Pinpoint the cell where the given text exists, returning its [X, Y] midpoint coordinate. 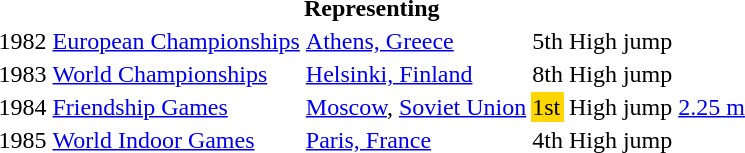
European Championships [176, 41]
Moscow, Soviet Union [416, 107]
8th [548, 74]
5th [548, 41]
World Championships [176, 74]
Friendship Games [176, 107]
1st [548, 107]
Helsinki, Finland [416, 74]
Athens, Greece [416, 41]
